Locate the cell with the specified text and output its [X, Y] center coordinate. 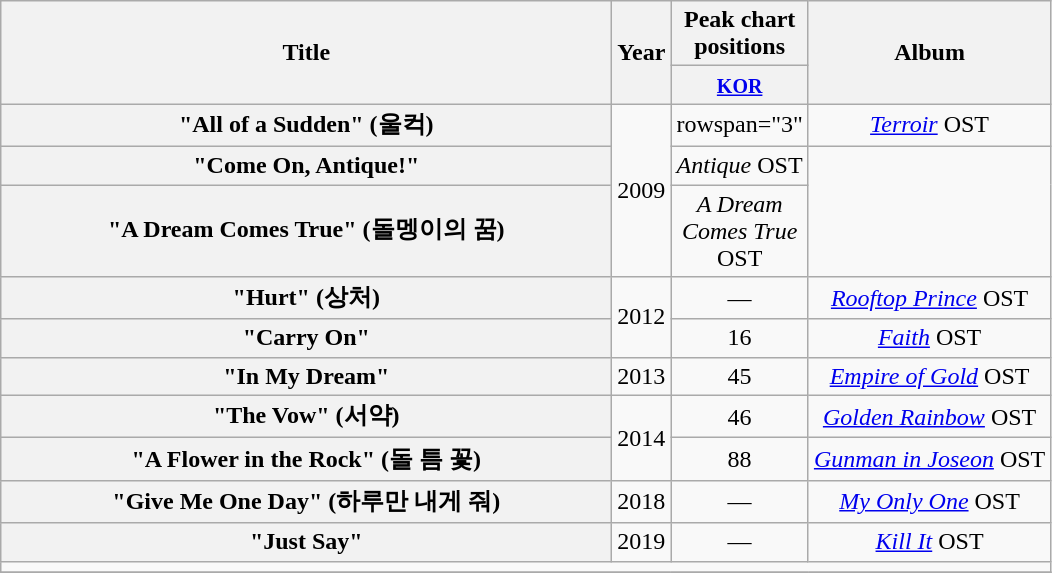
"A Dream Comes True" (돌멩이의 꿈) [306, 230]
Peak chart positions [740, 34]
"Give Me One Day" (하루만 내게 줘) [306, 502]
Terroir OST [929, 126]
Album [929, 52]
"A Flower in the Rock" (돌 틈 꽃) [306, 460]
"Carry On" [306, 338]
16 [740, 338]
Antique OST [740, 165]
"In My Dream" [306, 376]
2012 [642, 318]
2013 [642, 376]
"Just Say" [306, 542]
88 [740, 460]
Year [642, 52]
My Only One OST [929, 502]
"The Vow" (서약) [306, 416]
2018 [642, 502]
2019 [642, 542]
Kill It OST [929, 542]
Title [306, 52]
KOR [740, 85]
Golden Rainbow OST [929, 416]
46 [740, 416]
rowspan="3" [740, 126]
Empire of Gold OST [929, 376]
2014 [642, 438]
A Dream Comes True OST [740, 230]
Gunman in Joseon OST [929, 460]
"All of a Sudden" (울컥) [306, 126]
45 [740, 376]
2009 [642, 190]
"Come On, Antique!" [306, 165]
"Hurt" (상처) [306, 298]
Rooftop Prince OST [929, 298]
Faith OST [929, 338]
